Scan for the cell matching the given text and deliver its [x, y] coordinate at center. 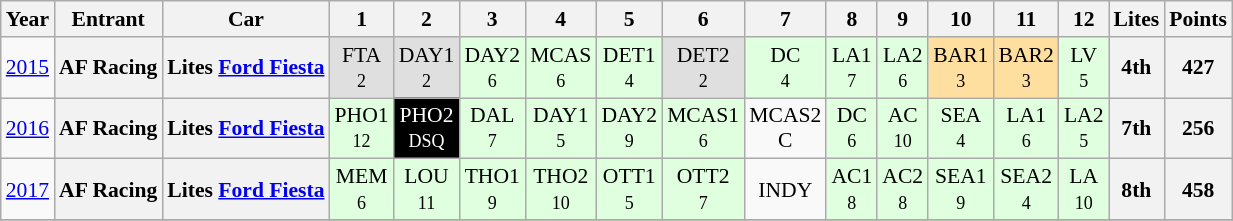
4th [1137, 68]
MCAS2C [785, 128]
PHO2DSQ [427, 128]
DAY15 [560, 128]
10 [960, 19]
256 [1198, 128]
LA25 [1084, 128]
3 [492, 19]
11 [1026, 19]
LA17 [852, 68]
DC6 [852, 128]
5 [629, 19]
AC28 [902, 190]
2 [427, 19]
OTT15 [629, 190]
8th [1137, 190]
9 [902, 19]
DAY26 [492, 68]
12 [1084, 19]
SEA19 [960, 190]
DC4 [785, 68]
8 [852, 19]
LA16 [1026, 128]
7 [785, 19]
BAR13 [960, 68]
AC10 [902, 128]
BAR23 [1026, 68]
DET22 [703, 68]
DET14 [629, 68]
AC18 [852, 190]
INDY [785, 190]
SEA4 [960, 128]
LA26 [902, 68]
DAY29 [629, 128]
2015 [28, 68]
MCAS16 [703, 128]
7th [1137, 128]
FTA2 [362, 68]
Points [1198, 19]
427 [1198, 68]
Car [246, 19]
DAL7 [492, 128]
4 [560, 19]
THO210 [560, 190]
THO19 [492, 190]
MEM6 [362, 190]
DAY12 [427, 68]
Lites [1137, 19]
LV5 [1084, 68]
PHO112 [362, 128]
SEA24 [1026, 190]
1 [362, 19]
2017 [28, 190]
MCAS6 [560, 68]
OTT27 [703, 190]
LOU11 [427, 190]
Entrant [108, 19]
458 [1198, 190]
2016 [28, 128]
6 [703, 19]
Year [28, 19]
LA10 [1084, 190]
